For the text-containing cell, return its midpoint in [X, Y] coordinate format. 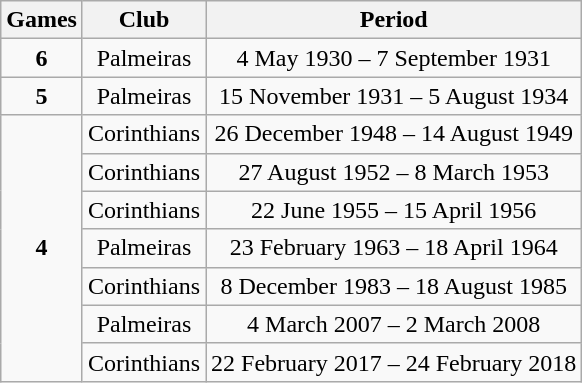
5 [42, 96]
Period [394, 20]
26 December 1948 – 14 August 1949 [394, 134]
4 [42, 248]
Club [144, 20]
27 August 1952 – 8 March 1953 [394, 172]
15 November 1931 – 5 August 1934 [394, 96]
Games [42, 20]
22 February 2017 – 24 February 2018 [394, 362]
4 May 1930 – 7 September 1931 [394, 58]
4 March 2007 – 2 March 2008 [394, 324]
22 June 1955 – 15 April 1956 [394, 210]
6 [42, 58]
8 December 1983 – 18 August 1985 [394, 286]
23 February 1963 – 18 April 1964 [394, 248]
